Output the (x, y) coordinate of the center of the cell containing the given text.  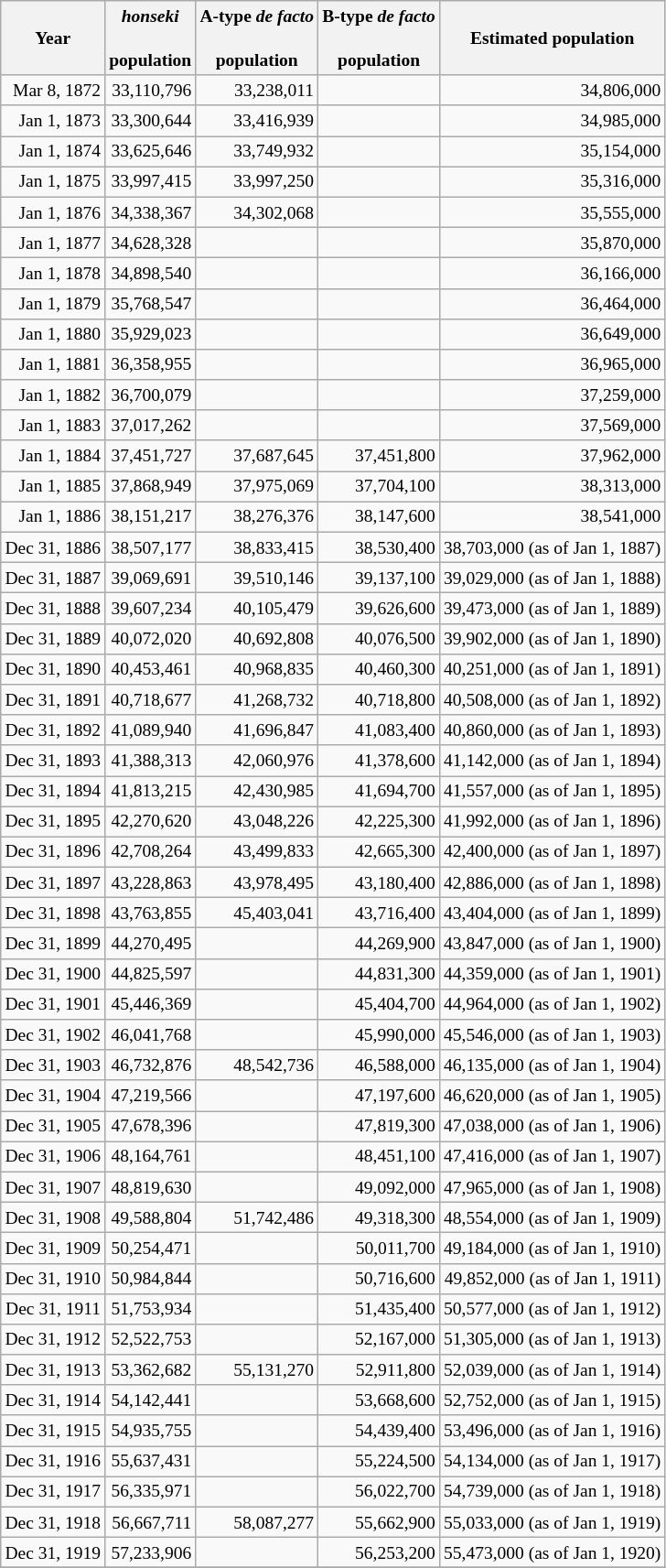
43,048,226 (257, 822)
34,806,000 (553, 90)
48,819,630 (150, 1186)
40,860,000 (as of Jan 1, 1893) (553, 730)
A-type de factopopulation (257, 38)
38,507,177 (150, 547)
38,151,217 (150, 516)
46,041,768 (150, 1034)
Jan 1, 1885 (53, 487)
Dec 31, 1904 (53, 1095)
33,625,646 (150, 152)
47,819,300 (379, 1126)
Dec 31, 1898 (53, 914)
50,011,700 (379, 1249)
35,929,023 (150, 333)
Jan 1, 1884 (53, 456)
43,978,495 (257, 882)
36,649,000 (553, 333)
Dec 31, 1886 (53, 547)
53,362,682 (150, 1369)
Dec 31, 1909 (53, 1249)
47,965,000 (as of Jan 1, 1908) (553, 1186)
40,508,000 (as of Jan 1, 1892) (553, 699)
Jan 1, 1874 (53, 152)
37,975,069 (257, 487)
Dec 31, 1911 (53, 1309)
43,499,833 (257, 851)
37,868,949 (150, 487)
Dec 31, 1887 (53, 579)
B-type de factopopulation (379, 38)
34,302,068 (257, 212)
45,990,000 (379, 1034)
Dec 31, 1916 (53, 1461)
45,404,700 (379, 1003)
49,588,804 (150, 1217)
41,992,000 (as of Jan 1, 1896) (553, 822)
40,453,461 (150, 668)
35,768,547 (150, 304)
40,105,479 (257, 608)
Dec 31, 1897 (53, 882)
41,142,000 (as of Jan 1, 1894) (553, 760)
40,692,808 (257, 639)
47,678,396 (150, 1126)
Year (53, 38)
Dec 31, 1903 (53, 1065)
Dec 31, 1901 (53, 1003)
47,416,000 (as of Jan 1, 1907) (553, 1157)
33,997,250 (257, 181)
43,404,000 (as of Jan 1, 1899) (553, 914)
39,902,000 (as of Jan 1, 1890) (553, 639)
46,620,000 (as of Jan 1, 1905) (553, 1095)
52,167,000 (379, 1340)
Jan 1, 1878 (53, 273)
39,137,100 (379, 579)
48,451,100 (379, 1157)
33,749,932 (257, 152)
42,665,300 (379, 851)
36,700,079 (150, 395)
36,965,000 (553, 364)
Dec 31, 1888 (53, 608)
54,134,000 (as of Jan 1, 1917) (553, 1461)
40,076,500 (379, 639)
42,430,985 (257, 791)
48,554,000 (as of Jan 1, 1909) (553, 1217)
47,038,000 (as of Jan 1, 1906) (553, 1126)
55,224,500 (379, 1461)
34,898,540 (150, 273)
37,687,645 (257, 456)
Dec 31, 1917 (53, 1492)
34,338,367 (150, 212)
42,270,620 (150, 822)
54,439,400 (379, 1430)
Estimated population (553, 38)
58,087,277 (257, 1521)
52,522,753 (150, 1340)
55,662,900 (379, 1521)
42,708,264 (150, 851)
37,259,000 (553, 395)
36,464,000 (553, 304)
Dec 31, 1907 (53, 1186)
39,473,000 (as of Jan 1, 1889) (553, 608)
46,732,876 (150, 1065)
51,435,400 (379, 1309)
37,704,100 (379, 487)
56,253,200 (379, 1552)
50,984,844 (150, 1278)
Dec 31, 1902 (53, 1034)
40,718,800 (379, 699)
47,197,600 (379, 1095)
Dec 31, 1905 (53, 1126)
44,825,597 (150, 974)
54,935,755 (150, 1430)
53,496,000 (as of Jan 1, 1916) (553, 1430)
35,555,000 (553, 212)
53,668,600 (379, 1400)
Dec 31, 1914 (53, 1400)
38,147,600 (379, 516)
56,667,711 (150, 1521)
40,072,020 (150, 639)
Dec 31, 1889 (53, 639)
48,164,761 (150, 1157)
Dec 31, 1915 (53, 1430)
40,460,300 (379, 668)
41,388,313 (150, 760)
Dec 31, 1896 (53, 851)
35,154,000 (553, 152)
Dec 31, 1895 (53, 822)
Mar 8, 1872 (53, 90)
52,911,800 (379, 1369)
46,588,000 (379, 1065)
Dec 31, 1891 (53, 699)
43,716,400 (379, 914)
39,626,600 (379, 608)
41,696,847 (257, 730)
Jan 1, 1882 (53, 395)
52,752,000 (as of Jan 1, 1915) (553, 1400)
45,546,000 (as of Jan 1, 1903) (553, 1034)
44,831,300 (379, 974)
49,318,300 (379, 1217)
41,268,732 (257, 699)
38,703,000 (as of Jan 1, 1887) (553, 547)
41,694,700 (379, 791)
47,219,566 (150, 1095)
43,180,400 (379, 882)
Jan 1, 1883 (53, 425)
43,847,000 (as of Jan 1, 1900) (553, 943)
38,313,000 (553, 487)
Dec 31, 1893 (53, 760)
56,022,700 (379, 1492)
38,530,400 (379, 547)
39,069,691 (150, 579)
Jan 1, 1877 (53, 242)
36,358,955 (150, 364)
Dec 31, 1910 (53, 1278)
41,089,940 (150, 730)
38,276,376 (257, 516)
42,225,300 (379, 822)
Dec 31, 1894 (53, 791)
34,985,000 (553, 121)
43,763,855 (150, 914)
Dec 31, 1892 (53, 730)
37,451,800 (379, 456)
33,997,415 (150, 181)
41,083,400 (379, 730)
57,233,906 (150, 1552)
35,316,000 (553, 181)
55,131,270 (257, 1369)
44,964,000 (as of Jan 1, 1902) (553, 1003)
51,305,000 (as of Jan 1, 1913) (553, 1340)
39,510,146 (257, 579)
54,739,000 (as of Jan 1, 1918) (553, 1492)
37,962,000 (553, 456)
35,870,000 (553, 242)
Jan 1, 1881 (53, 364)
37,451,727 (150, 456)
37,569,000 (553, 425)
45,403,041 (257, 914)
Dec 31, 1918 (53, 1521)
44,269,900 (379, 943)
33,416,939 (257, 121)
Jan 1, 1886 (53, 516)
Jan 1, 1875 (53, 181)
Dec 31, 1919 (53, 1552)
50,716,600 (379, 1278)
37,017,262 (150, 425)
Jan 1, 1880 (53, 333)
55,473,000 (as of Jan 1, 1920) (553, 1552)
33,238,011 (257, 90)
42,886,000 (as of Jan 1, 1898) (553, 882)
41,557,000 (as of Jan 1, 1895) (553, 791)
38,541,000 (553, 516)
49,092,000 (379, 1186)
42,060,976 (257, 760)
51,742,486 (257, 1217)
36,166,000 (553, 273)
49,852,000 (as of Jan 1, 1911) (553, 1278)
51,753,934 (150, 1309)
50,254,471 (150, 1249)
40,968,835 (257, 668)
56,335,971 (150, 1492)
46,135,000 (as of Jan 1, 1904) (553, 1065)
honsekipopulation (150, 38)
Jan 1, 1879 (53, 304)
Dec 31, 1908 (53, 1217)
45,446,369 (150, 1003)
Jan 1, 1876 (53, 212)
Jan 1, 1873 (53, 121)
54,142,441 (150, 1400)
41,813,215 (150, 791)
39,029,000 (as of Jan 1, 1888) (553, 579)
44,270,495 (150, 943)
Dec 31, 1900 (53, 974)
40,718,677 (150, 699)
Dec 31, 1913 (53, 1369)
Dec 31, 1906 (53, 1157)
Dec 31, 1890 (53, 668)
34,628,328 (150, 242)
Dec 31, 1899 (53, 943)
39,607,234 (150, 608)
44,359,000 (as of Jan 1, 1901) (553, 974)
33,300,644 (150, 121)
42,400,000 (as of Jan 1, 1897) (553, 851)
41,378,600 (379, 760)
55,033,000 (as of Jan 1, 1919) (553, 1521)
43,228,863 (150, 882)
49,184,000 (as of Jan 1, 1910) (553, 1249)
33,110,796 (150, 90)
50,577,000 (as of Jan 1, 1912) (553, 1309)
48,542,736 (257, 1065)
52,039,000 (as of Jan 1, 1914) (553, 1369)
55,637,431 (150, 1461)
Dec 31, 1912 (53, 1340)
40,251,000 (as of Jan 1, 1891) (553, 668)
38,833,415 (257, 547)
